Identify which cell holds the provided text, then report its [x, y] central coordinate. 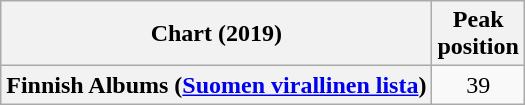
Finnish Albums (Suomen virallinen lista) [216, 85]
Peakposition [478, 34]
39 [478, 85]
Chart (2019) [216, 34]
